Return [X, Y] of the center of cell containing provided text 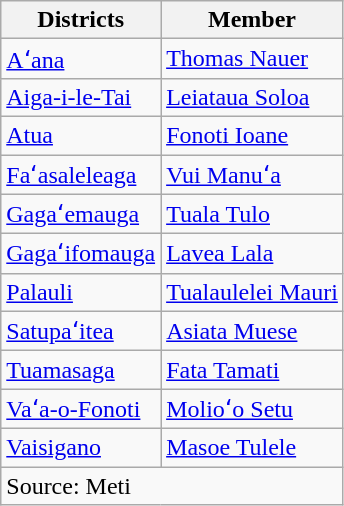
Asiata Muese [252, 331]
Tualaulelei Mauri [252, 292]
Faʻasaleleaga [81, 174]
Satupaʻitea [81, 331]
Molioʻo Setu [252, 409]
Tuamasaga [81, 370]
Vaʻa-o-Fonoti [81, 409]
Palauli [81, 292]
Masoe Tulele [252, 447]
Member [252, 20]
Vaisigano [81, 447]
Districts [81, 20]
Aʻana [81, 59]
Tuala Tulo [252, 214]
Thomas Nauer [252, 59]
Gagaʻemauga [81, 214]
Aiga-i-le-Tai [81, 97]
Vui Manuʻa [252, 174]
Atua [81, 135]
Fonoti Ioane [252, 135]
Lavea Lala [252, 254]
Fata Tamati [252, 370]
Gagaʻifomauga [81, 254]
Source: Meti [172, 485]
Leiataua Soloa [252, 97]
